Scan for the cell matching the given text and deliver its (X, Y) coordinate at center. 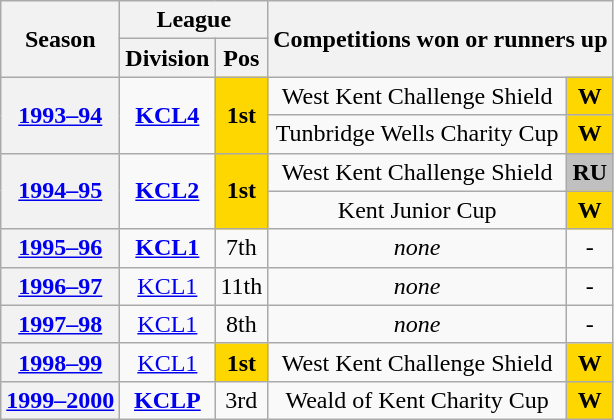
1998–99 (60, 362)
Pos (242, 58)
Kent Junior Cup (418, 210)
1993–94 (60, 115)
8th (242, 324)
Season (60, 39)
Competitions won or runners up (440, 39)
Weald of Kent Charity Cup (418, 400)
KCLP (168, 400)
League (194, 20)
KCL4 (168, 115)
Tunbridge Wells Charity Cup (418, 134)
1997–98 (60, 324)
KCL2 (168, 191)
1994–95 (60, 191)
1995–96 (60, 248)
11th (242, 286)
RU (590, 172)
1999–2000 (60, 400)
3rd (242, 400)
1996–97 (60, 286)
Division (168, 58)
7th (242, 248)
